From the cell containing the given text, extract its center point as [x, y] coordinate. 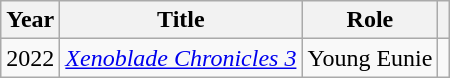
Role [370, 20]
2022 [30, 58]
Young Eunie [370, 58]
Title [181, 20]
Xenoblade Chronicles 3 [181, 58]
Year [30, 20]
